Provide the [x, y] coordinate of the cell's center where the given text is located.  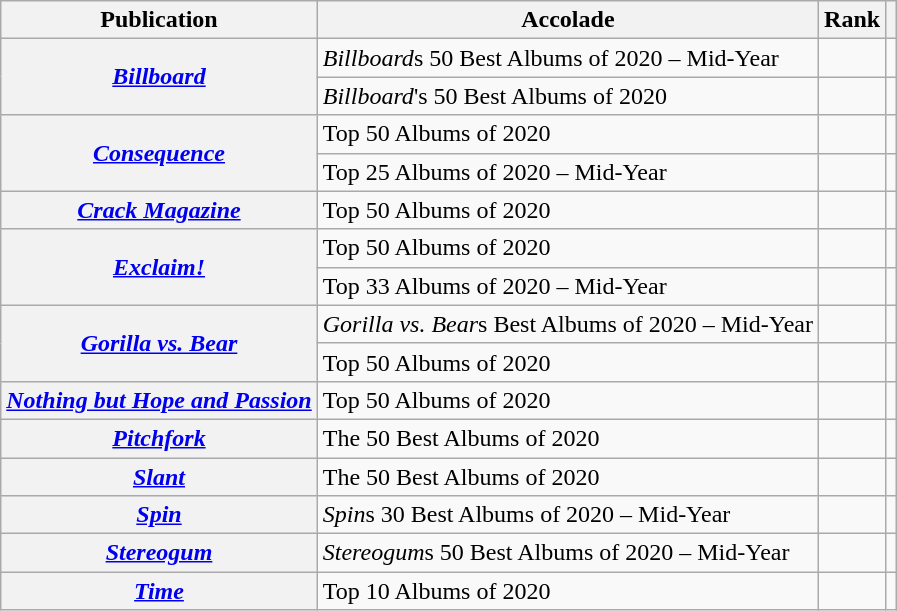
Pitchfork [159, 438]
Top 25 Albums of 2020 – Mid-Year [568, 172]
Stereogum [159, 553]
Spins 30 Best Albums of 2020 – Mid-Year [568, 515]
Top 33 Albums of 2020 – Mid-Year [568, 286]
Consequence [159, 153]
Nothing but Hope and Passion [159, 400]
Top 10 Albums of 2020 [568, 591]
Accolade [568, 20]
Slant [159, 477]
Spin [159, 515]
Billboard [159, 77]
Gorilla vs. Bears Best Albums of 2020 – Mid-Year [568, 324]
Billboards 50 Best Albums of 2020 – Mid-Year [568, 58]
Exclaim! [159, 267]
Stereogums 50 Best Albums of 2020 – Mid-Year [568, 553]
Gorilla vs. Bear [159, 343]
Crack Magazine [159, 210]
Time [159, 591]
Rank [852, 20]
Publication [159, 20]
Billboard's 50 Best Albums of 2020 [568, 96]
